Search for the cell housing the specified text and yield its [X, Y] center coordinate. 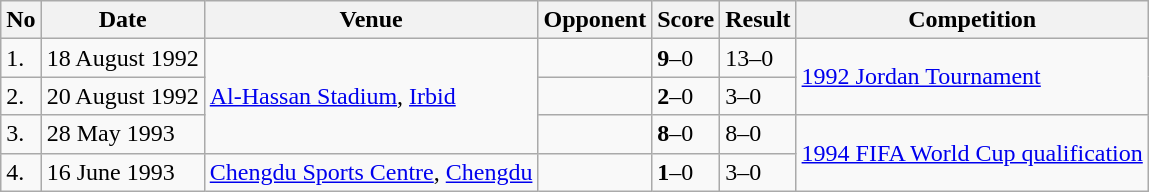
1994 FIFA World Cup qualification [972, 153]
1–0 [686, 172]
20 August 1992 [122, 96]
18 August 1992 [122, 58]
Score [686, 20]
16 June 1993 [122, 172]
Venue [371, 20]
28 May 1993 [122, 134]
Competition [972, 20]
Date [122, 20]
Result [758, 20]
No [21, 20]
Al-Hassan Stadium, Irbid [371, 96]
1992 Jordan Tournament [972, 77]
1. [21, 58]
3. [21, 134]
2. [21, 96]
Chengdu Sports Centre, Chengdu [371, 172]
Opponent [595, 20]
13–0 [758, 58]
9–0 [686, 58]
4. [21, 172]
2–0 [686, 96]
